Find where the given text appears and provide that cell's center as (x, y) coordinate. 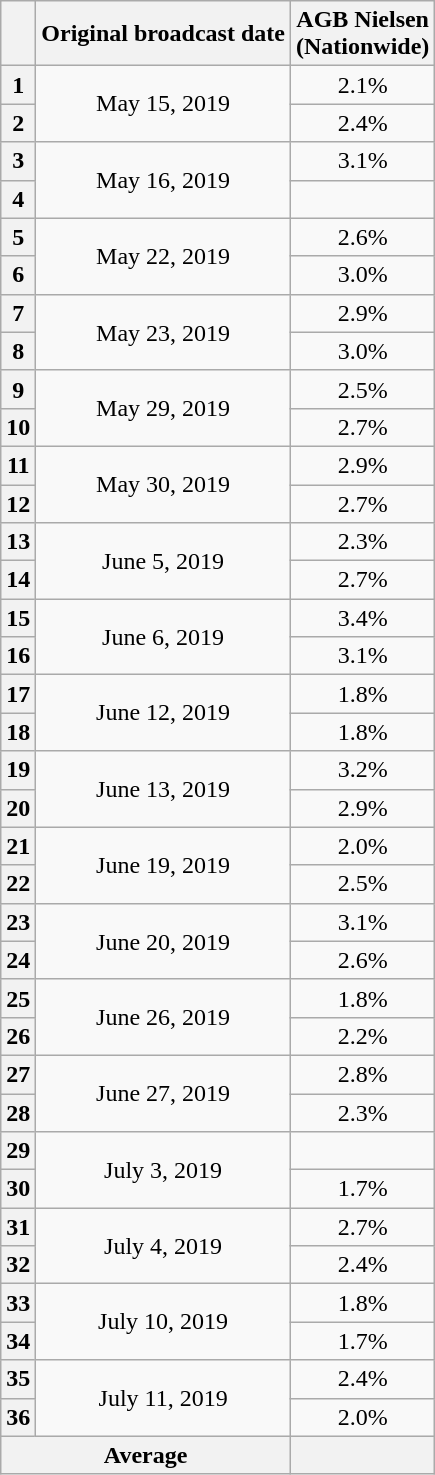
14 (18, 580)
May 22, 2019 (164, 256)
3.2% (362, 770)
9 (18, 389)
34 (18, 1341)
June 27, 2019 (164, 1093)
29 (18, 1151)
May 23, 2019 (164, 332)
July 11, 2019 (164, 1398)
7 (18, 313)
June 26, 2019 (164, 1017)
July 10, 2019 (164, 1322)
5 (18, 237)
16 (18, 656)
2 (18, 123)
3 (18, 161)
27 (18, 1074)
June 13, 2019 (164, 789)
2.8% (362, 1074)
20 (18, 808)
3.4% (362, 618)
8 (18, 351)
May 30, 2019 (164, 484)
June 19, 2019 (164, 865)
Average (146, 1455)
10 (18, 427)
28 (18, 1113)
18 (18, 732)
July 4, 2019 (164, 1246)
AGB Nielsen(Nationwide) (362, 34)
30 (18, 1189)
June 5, 2019 (164, 561)
23 (18, 922)
June 20, 2019 (164, 941)
24 (18, 960)
June 12, 2019 (164, 713)
Original broadcast date (164, 34)
July 3, 2019 (164, 1170)
21 (18, 846)
26 (18, 1036)
22 (18, 884)
25 (18, 998)
2.2% (362, 1036)
13 (18, 542)
2.1% (362, 85)
12 (18, 503)
33 (18, 1303)
19 (18, 770)
11 (18, 465)
17 (18, 694)
June 6, 2019 (164, 637)
6 (18, 275)
1 (18, 85)
May 29, 2019 (164, 408)
36 (18, 1417)
15 (18, 618)
31 (18, 1227)
32 (18, 1265)
May 15, 2019 (164, 104)
35 (18, 1379)
May 16, 2019 (164, 180)
4 (18, 199)
